From the cell containing the given text, extract its center point as [X, Y] coordinate. 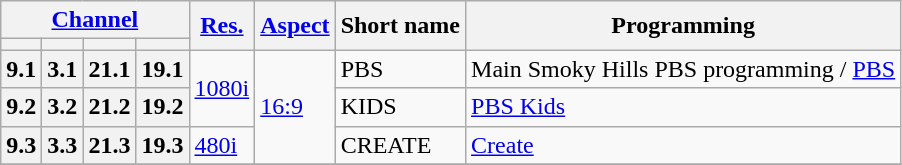
PBS Kids [684, 107]
3.2 [62, 107]
KIDS [400, 107]
9.1 [22, 69]
Short name [400, 26]
16:9 [295, 107]
21.1 [110, 69]
480i [222, 145]
19.1 [162, 69]
21.3 [110, 145]
Create [684, 145]
3.3 [62, 145]
CREATE [400, 145]
Main Smoky Hills PBS programming / PBS [684, 69]
Res. [222, 26]
9.3 [22, 145]
19.3 [162, 145]
Programming [684, 26]
19.2 [162, 107]
9.2 [22, 107]
Channel [95, 20]
Aspect [295, 26]
1080i [222, 88]
21.2 [110, 107]
3.1 [62, 69]
PBS [400, 69]
